Return [X, Y] of the center of cell containing provided text 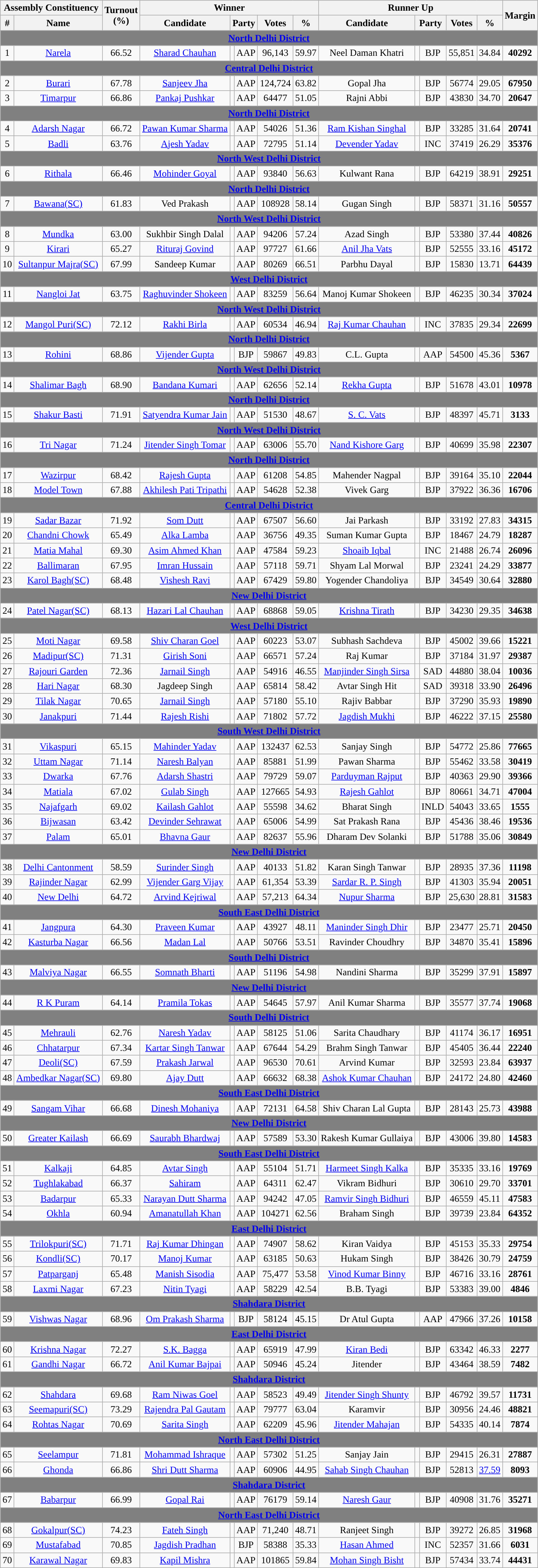
72795 [276, 143]
Neel Daman Khatri [367, 53]
22699 [520, 324]
37024 [520, 294]
66571 [276, 656]
51 [7, 1168]
33.90 [489, 686]
36756 [276, 535]
59867 [276, 354]
48821 [520, 1410]
Dharam Dev Solanki [367, 837]
Sultanpur Majra(SC) [58, 264]
48.71 [306, 1530]
59.05 [306, 611]
Mohammad Ishraque [185, 1455]
10036 [520, 671]
Rajesh Gupta [185, 475]
58371 [462, 204]
31.16 [489, 204]
40908 [462, 1500]
Karol Bagh(SC) [58, 580]
47.05 [306, 1199]
33192 [462, 520]
65.01 [121, 837]
29754 [520, 1244]
62 [7, 1394]
Mohinder Goyal [185, 173]
70.69 [121, 1425]
57 [7, 1274]
60223 [276, 641]
24.46 [489, 1410]
62.56 [306, 1214]
Narela [58, 53]
67.23 [121, 1289]
53.58 [306, 1274]
Narayan Dutt Sharma [185, 1199]
50946 [276, 1364]
Dinesh Mohaniya [185, 1108]
13 [7, 354]
15221 [520, 641]
70.17 [121, 1259]
Badli [58, 143]
66.46 [121, 173]
58.62 [306, 1244]
15830 [462, 264]
50766 [276, 942]
61,354 [276, 882]
69.68 [121, 1394]
Raj Kumar Chauhan [367, 324]
66.37 [121, 1184]
30849 [520, 837]
Krishna Tirath [367, 611]
71.24 [121, 445]
Margin [520, 15]
63.42 [121, 822]
65.15 [121, 746]
46559 [462, 1199]
Nupur Sharma [367, 897]
72.12 [121, 324]
46 [7, 1048]
58 [7, 1289]
Surinder Singh [185, 867]
55 [7, 1244]
Alka Lamba [185, 535]
Kulwant Rana [367, 173]
31.66 [489, 1545]
40363 [462, 776]
16951 [520, 1033]
58388 [276, 1545]
Delhi Cantonment [58, 867]
68.30 [121, 686]
35.93 [489, 701]
26496 [520, 686]
43.01 [489, 384]
New Delhi [58, 897]
Pawan Sharma [367, 761]
47.99 [306, 1349]
37419 [462, 143]
68 [7, 1530]
16 [7, 445]
41 [7, 927]
Azad Singh [367, 234]
Maninder Singh Dhir [367, 927]
56.64 [306, 294]
Manoj Kumar Shokeen [367, 294]
30419 [520, 761]
55598 [276, 807]
Shalimar Bagh [58, 384]
45.24 [306, 1364]
51.05 [306, 98]
72.36 [121, 671]
59.84 [306, 1560]
53 [7, 1199]
35.94 [489, 882]
69.58 [121, 641]
13.71 [489, 264]
55.10 [306, 701]
Kapil Mishra [185, 1560]
Anil Jha Vats [367, 249]
Sanjay Jain [367, 1455]
27.83 [489, 520]
25580 [520, 716]
Imran Hussain [185, 565]
Jitender Mahajan [367, 1425]
20 [7, 535]
30.34 [489, 294]
57.72 [306, 716]
Devender Yadav [367, 143]
20647 [520, 98]
76179 [276, 1500]
71.14 [121, 761]
5367 [520, 354]
64.72 [121, 897]
68.90 [121, 384]
63 [7, 1410]
39.57 [489, 1394]
32880 [520, 580]
37.74 [489, 1003]
64439 [520, 264]
Rithala [58, 173]
Hazari Lal Chauhan [185, 611]
68.13 [121, 611]
34230 [462, 611]
Model Town [58, 490]
45002 [462, 641]
45.11 [489, 1199]
24172 [462, 1078]
25.71 [489, 927]
10 [7, 264]
44.95 [306, 1470]
38 [7, 867]
65814 [276, 686]
45436 [462, 822]
49.49 [306, 1394]
Anil Kumar Bajpai [185, 1364]
Vikram Bidhuri [367, 1184]
7 [7, 204]
96530 [276, 1063]
Sardar R. P. Singh [367, 882]
70 [7, 1560]
54628 [276, 490]
Trilokpuri(SC) [58, 1244]
22 [7, 565]
71.81 [121, 1455]
Patparganj [58, 1274]
15897 [520, 972]
Seemapuri(SC) [58, 1410]
Praveen Kumar [185, 927]
Naresh Yadav [185, 1033]
59.97 [306, 53]
52.14 [306, 384]
4846 [520, 1289]
104271 [276, 1214]
57180 [276, 701]
69 [7, 1545]
53.39 [306, 882]
52555 [462, 249]
Vishwas Nagar [58, 1319]
34549 [462, 580]
26.31 [489, 1455]
Arvind Kejriwal [185, 897]
Karan Singh Tanwar [367, 867]
Vijender Gupta [185, 354]
64.58 [306, 1108]
Burari [58, 83]
Jagdish Mukhi [367, 716]
1 [7, 53]
Rekha Gupta [367, 384]
Rajesh Rishi [185, 716]
54.85 [306, 475]
Manish Sisodia [185, 1274]
127665 [276, 792]
Winner [230, 8]
Pramila Tokas [185, 1003]
2 [7, 83]
51788 [462, 837]
Tilak Nagar [58, 701]
Jitender Singh Tomar [185, 445]
49 [7, 1108]
39366 [520, 776]
29.70 [489, 1184]
Nangloi Jat [58, 294]
Assembly Constituency [51, 8]
69.80 [121, 1078]
Ghonda [58, 1470]
27 [7, 671]
Janakpuri [58, 716]
Name [58, 23]
Satyendra Kumar Jain [185, 415]
45.36 [489, 354]
Kirari [58, 249]
39318 [462, 686]
Naresh Gaur [367, 1500]
19536 [520, 822]
Madan Lal [185, 942]
7874 [520, 1425]
Dwarka [58, 776]
37 [7, 837]
51.14 [306, 143]
64219 [462, 173]
19068 [520, 1003]
35.10 [489, 475]
62656 [276, 384]
Bawana(SC) [58, 204]
Sanjay Singh [367, 746]
R K Puram [58, 1003]
37.15 [489, 716]
Anil Kumar Sharma [367, 1003]
Babarpur [58, 1500]
23241 [462, 565]
41174 [462, 1033]
Naresh Balyan [185, 761]
Sandeep Kumar [185, 264]
71.71 [121, 1244]
Gopal Rai [185, 1500]
8093 [520, 1470]
36 [7, 822]
82637 [276, 837]
33877 [520, 565]
24.29 [489, 565]
Timarpur [58, 98]
39.00 [489, 1289]
57.97 [306, 1003]
33.58 [489, 761]
47584 [276, 550]
Bhavna Gaur [185, 837]
Vinod Kumar Binny [367, 1274]
48.67 [306, 415]
47583 [520, 1199]
Rajiv Babbar [367, 701]
101865 [276, 1560]
Hari Nagar [58, 686]
8 [7, 234]
74.23 [121, 1530]
Karamvir [367, 1410]
Sanjeev Jha [185, 83]
Okhla [58, 1214]
46.94 [306, 324]
44 [7, 1003]
71,240 [276, 1530]
Rakhi Birla [185, 324]
Shiv Charan Lal Gupta [367, 1108]
26.85 [489, 1530]
Amanatullah Khan [185, 1214]
58523 [276, 1394]
11198 [520, 867]
Devinder Sehrawat [185, 822]
46.55 [306, 671]
Bandana Kumari [185, 384]
51678 [462, 384]
47 [7, 1063]
Vijender Garg Vijay [185, 882]
64352 [520, 1214]
Ranjeet Singh [367, 1530]
34.70 [489, 98]
108928 [276, 204]
79729 [276, 776]
24.80 [489, 1078]
Rajinder Nagar [58, 882]
34.62 [306, 807]
41303 [462, 882]
INLD [433, 807]
37922 [462, 490]
Kailash Gahlot [185, 807]
Madipur(SC) [58, 656]
54.98 [306, 972]
54043 [462, 807]
Kiran Bedi [367, 1349]
Sahiram [185, 1184]
39 [7, 882]
28 [7, 686]
31.97 [489, 656]
51.06 [306, 1033]
Patel Nagar(SC) [58, 611]
66.52 [121, 53]
Nandini Sharma [367, 972]
46716 [462, 1274]
Pankaj Pushkar [185, 98]
48 [7, 1078]
Kasturba Nagar [58, 942]
14 [7, 384]
24759 [520, 1259]
35.06 [489, 837]
54 [7, 1214]
37.44 [489, 234]
68.96 [121, 1319]
Karawal Nagar [58, 1560]
35376 [520, 143]
38.04 [489, 671]
20741 [520, 128]
67.95 [121, 565]
50.63 [306, 1259]
34315 [520, 520]
24 [7, 611]
Shiv Charan Goel [185, 641]
54645 [276, 1003]
31 [7, 746]
62.99 [121, 882]
34 [7, 792]
40.14 [489, 1425]
South West Delhi District [269, 731]
59 [7, 1319]
33.74 [489, 1560]
Rajni Abbi [367, 98]
Gugan Singh [367, 204]
45405 [462, 1048]
54772 [462, 746]
11731 [520, 1394]
29387 [520, 656]
Manjinder Singh Sirsa [367, 671]
37.91 [489, 972]
66 [7, 1470]
Rajendra Pal Gautam [185, 1410]
Akhilesh Pati Tripathi [185, 490]
71.31 [121, 656]
19890 [520, 701]
63.82 [306, 83]
40826 [520, 234]
61 [7, 1364]
Mahinder Yadav [185, 746]
53.07 [306, 641]
37.59 [489, 1470]
45.71 [489, 415]
29.35 [489, 611]
54916 [276, 671]
5 [7, 143]
66.56 [121, 942]
58.59 [121, 867]
S.K. Bagga [185, 1349]
Ved Prakash [185, 204]
72.27 [121, 1349]
37290 [462, 701]
53.30 [306, 1138]
26096 [520, 550]
53.51 [306, 942]
50557 [520, 204]
Sarita Singh [185, 1425]
62.53 [306, 746]
39.66 [489, 641]
19769 [520, 1168]
36.17 [489, 1033]
66.55 [121, 972]
Nitin Tyagi [185, 1289]
Subhash Sachdeva [367, 641]
39.80 [489, 1138]
Raj Kumar Dhingan [185, 1244]
Gokalpur(SC) [58, 1530]
56.60 [306, 520]
10158 [520, 1319]
Chhatarpur [58, 1048]
7482 [520, 1364]
42460 [520, 1078]
20051 [520, 882]
35 [7, 807]
59.23 [306, 550]
37835 [462, 324]
Vikaspuri [58, 746]
43927 [276, 927]
85881 [276, 761]
66.51 [306, 264]
64.85 [121, 1168]
Bijwasan [58, 822]
51.25 [306, 1455]
2277 [520, 1349]
Som Dutt [185, 520]
Hasan Ahmed [367, 1545]
33285 [462, 128]
54.93 [306, 792]
29 [7, 701]
45153 [462, 1244]
Prakash Jarwal [185, 1063]
Moti Nagar [58, 641]
40699 [462, 445]
Ajesh Yadav [185, 143]
Wazirpur [58, 475]
36.44 [489, 1048]
69.02 [121, 807]
Uttam Nagar [58, 761]
33.65 [489, 807]
48.11 [306, 927]
Rituraj Govind [185, 249]
23477 [462, 927]
15896 [520, 942]
Jai Parkash [367, 520]
51.99 [306, 761]
22240 [520, 1048]
48397 [462, 415]
Adarsh Shastri [185, 776]
66.69 [121, 1138]
73.29 [121, 1410]
C.L. Gupta [367, 354]
35271 [520, 1500]
33701 [520, 1184]
35577 [462, 1003]
33 [7, 776]
63.76 [121, 143]
62.47 [306, 1184]
52 [7, 1184]
31.76 [489, 1500]
132437 [276, 746]
Jagdish Pradhan [185, 1545]
64311 [276, 1184]
46222 [462, 716]
Jagdeep Singh [185, 686]
38426 [462, 1259]
Rajesh Gahlot [367, 792]
Deoli(SC) [58, 1063]
Jitender Singh Shunty [367, 1394]
Matiala [58, 792]
45172 [520, 249]
38.46 [489, 822]
67950 [520, 83]
Chandni Chowk [58, 535]
Parduyman Rajput [367, 776]
43464 [462, 1364]
64.14 [121, 1003]
B.B. Tyagi [367, 1289]
67429 [276, 580]
Mehrauli [58, 1033]
Rakesh Kumar Gullaiya [367, 1138]
64477 [276, 98]
Malviya Nagar [58, 972]
25.73 [489, 1108]
65.27 [121, 249]
22044 [520, 475]
51196 [276, 972]
Najafgarh [58, 807]
Yogender Chandoliya [367, 580]
Manoj Kumar [185, 1259]
Bharat Singh [367, 807]
Rohini [58, 354]
42 [7, 942]
43988 [520, 1108]
29251 [520, 173]
Kalkaji [58, 1168]
44431 [520, 1560]
Sukhbir Singh Dalal [185, 234]
23 [7, 580]
94242 [276, 1199]
Nand Kishore Garg [367, 445]
58229 [276, 1289]
30.79 [489, 1259]
42.54 [306, 1289]
47004 [520, 792]
83259 [276, 294]
77665 [520, 746]
3 [7, 98]
60.94 [121, 1214]
60906 [276, 1470]
62.76 [121, 1033]
29.90 [489, 776]
45.15 [306, 1319]
14583 [520, 1138]
1555 [520, 807]
37.36 [489, 867]
Ambedkar Nagar(SC) [58, 1078]
63006 [276, 445]
71802 [276, 716]
Ashok Kumar Chauhan [367, 1078]
Harmeet Singh Kalka [367, 1168]
80661 [462, 792]
54500 [462, 354]
67507 [276, 520]
69.30 [121, 550]
Rohtas Nagar [58, 1425]
59.07 [306, 776]
17 [7, 475]
Laxmi Nagar [58, 1289]
43006 [462, 1138]
28935 [462, 867]
40133 [276, 867]
Saurabh Bhardwaj [185, 1138]
61208 [276, 475]
67.02 [121, 792]
Shahdara [58, 1394]
75,477 [276, 1274]
20450 [520, 927]
65006 [276, 822]
34870 [462, 942]
80269 [276, 264]
Runner Up [411, 8]
58.42 [306, 686]
30956 [462, 1410]
25 [7, 641]
61.66 [306, 249]
Mahender Nagpal [367, 475]
35.98 [489, 445]
65.48 [121, 1274]
55462 [462, 761]
Sharad Chauhan [185, 53]
Kiran Vaidya [367, 1244]
57589 [276, 1138]
55.70 [306, 445]
47966 [462, 1319]
66.99 [121, 1500]
35335 [462, 1168]
Mohan Singh Bisht [367, 1560]
51.71 [306, 1168]
Rajouri Garden [58, 671]
Seelampur [58, 1455]
11 [7, 294]
67 [7, 1500]
40 [7, 897]
54.99 [306, 822]
96,143 [276, 53]
Hukam Singh [367, 1259]
74907 [276, 1244]
50 [7, 1138]
Sangam Vihar [58, 1108]
93840 [276, 173]
Matia Mahal [58, 550]
Suman Kumar Gupta [367, 535]
68.38 [306, 1078]
26.29 [489, 143]
Sahab Singh Chauhan [367, 1470]
65.33 [121, 1199]
68.48 [121, 580]
10978 [520, 384]
Tri Nagar [58, 445]
67.99 [121, 264]
Tughlakabad [58, 1184]
62209 [276, 1425]
51.82 [306, 867]
52357 [462, 1545]
63937 [520, 1063]
65 [7, 1455]
57434 [462, 1560]
68.42 [121, 475]
67.76 [121, 776]
57,213 [276, 897]
57118 [276, 565]
25,630 [462, 897]
# [7, 23]
70.85 [121, 1545]
68868 [276, 611]
54026 [276, 128]
54335 [462, 1425]
124,724 [276, 83]
97727 [276, 249]
58124 [276, 1319]
44880 [462, 671]
Krishna Nagar [58, 1349]
19 [7, 520]
32593 [462, 1063]
Shri Dutt Sharma [185, 1470]
58125 [276, 1033]
Brahm Singh Tanwar [367, 1048]
52.38 [306, 490]
4 [7, 128]
28143 [462, 1108]
Parbhu Dayal [367, 264]
45.96 [306, 1425]
49.83 [306, 354]
Sarita Chaudhary [367, 1033]
34638 [520, 611]
52813 [462, 1470]
71.91 [121, 415]
54.29 [306, 1048]
69.83 [121, 1560]
40292 [520, 53]
64.30 [121, 927]
55104 [276, 1168]
67644 [276, 1048]
Mangol Puri(SC) [58, 324]
72131 [276, 1108]
30.64 [489, 580]
26.74 [489, 550]
22307 [520, 445]
55,851 [462, 53]
Shakur Basti [58, 415]
Kondli(SC) [58, 1259]
51530 [276, 415]
30 [7, 716]
60 [7, 1349]
Shyam Lal Morwal [367, 565]
60534 [276, 324]
38.91 [489, 173]
Greater Kailash [58, 1138]
39272 [462, 1530]
Ram Niwas Goel [185, 1394]
31.64 [489, 128]
30610 [462, 1184]
Kartar Singh Tanwar [185, 1048]
Raj Kumar [367, 656]
56.63 [306, 173]
Gulab Singh [185, 792]
Asim Ahmed Khan [185, 550]
6 [7, 173]
63185 [276, 1259]
Pawan Kumar Sharma [185, 128]
31583 [520, 897]
46.33 [489, 1349]
9 [7, 249]
Adarsh Nagar [58, 128]
Jitender [367, 1364]
Gopal Jha [367, 83]
21488 [462, 550]
25.86 [489, 746]
67.78 [121, 83]
53380 [462, 234]
29415 [462, 1455]
Girish Soni [185, 656]
27887 [520, 1455]
68.86 [121, 354]
34.84 [489, 53]
67.88 [121, 490]
45 [7, 1033]
Palam [58, 837]
35299 [462, 972]
56774 [462, 83]
S. C. Vats [367, 415]
18467 [462, 535]
3133 [520, 415]
65919 [276, 1349]
37.26 [489, 1319]
66632 [276, 1078]
Sat Prakash Rana [367, 822]
Mustafabad [58, 1545]
65.49 [121, 535]
29.05 [489, 83]
56 [7, 1259]
15 [7, 415]
59.71 [306, 565]
70.65 [121, 701]
39164 [462, 475]
53383 [462, 1289]
67.34 [121, 1048]
Sadar Bazar [58, 520]
16706 [520, 490]
55.96 [306, 837]
38.59 [489, 1364]
Raghuvinder Shokeen [185, 294]
35.41 [489, 942]
46235 [462, 294]
21 [7, 550]
57302 [276, 1455]
28761 [520, 1274]
51.36 [306, 128]
49.35 [306, 535]
Gandhi Nagar [58, 1364]
64.34 [306, 897]
Avtar Singh [185, 1168]
37184 [462, 656]
71.44 [121, 716]
Vishesh Ravi [185, 580]
Badarpur [58, 1199]
18287 [520, 535]
63.75 [121, 294]
Jangpura [58, 927]
Ajay Dutt [185, 1078]
6031 [520, 1545]
Dr Atul Gupta [367, 1319]
Avtar Singh Hit [367, 686]
Ballimaran [58, 565]
70.61 [306, 1063]
18 [7, 490]
28.81 [489, 897]
Braham Singh [367, 1214]
Vivek Garg [367, 490]
58.14 [306, 204]
64 [7, 1425]
Fateh Singh [185, 1530]
63342 [462, 1349]
29.34 [489, 324]
94206 [276, 234]
59.14 [306, 1500]
34.71 [489, 792]
63.00 [121, 234]
61.83 [121, 204]
Ravinder Choudhry [367, 942]
Turnout(%) [121, 15]
12 [7, 324]
67.59 [121, 1063]
26 [7, 656]
63.04 [306, 1410]
46792 [462, 1394]
24.79 [489, 535]
Mundka [58, 234]
36.36 [489, 490]
43 [7, 972]
Arvind Kumar [367, 1063]
59.80 [306, 580]
Shoaib Iqbal [367, 550]
31968 [520, 1530]
Om Prakash Sharma [185, 1319]
43830 [462, 98]
71.92 [121, 520]
32 [7, 761]
Ram Kishan Singhal [367, 128]
Somnath Bharti [185, 972]
79777 [276, 1410]
Ramvir Singh Bidhuri [367, 1199]
66.68 [121, 1108]
39739 [462, 1214]
